Extract the (x, y) coordinate from the center of the cell holding the provided text.  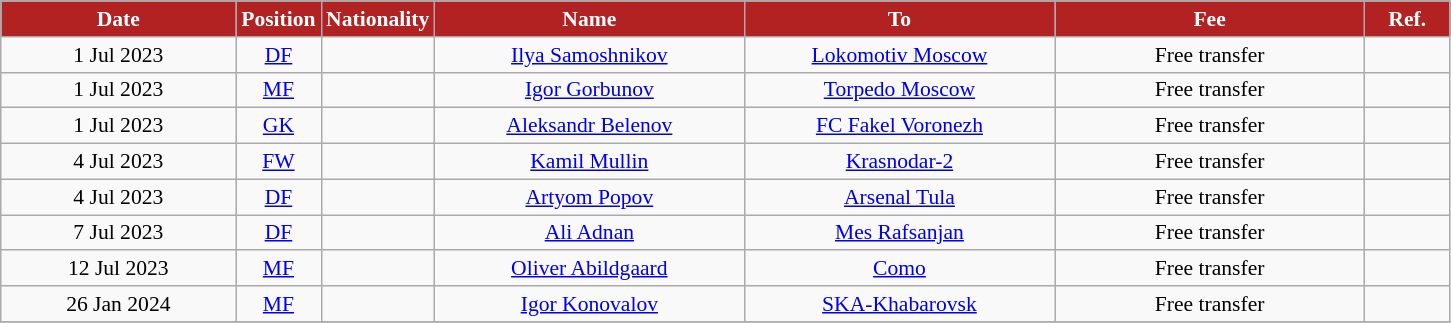
SKA-Khabarovsk (899, 304)
26 Jan 2024 (118, 304)
Torpedo Moscow (899, 90)
Ref. (1408, 19)
Date (118, 19)
Fee (1210, 19)
Arsenal Tula (899, 197)
7 Jul 2023 (118, 233)
FC Fakel Voronezh (899, 126)
Name (589, 19)
Igor Konovalov (589, 304)
Mes Rafsanjan (899, 233)
Krasnodar-2 (899, 162)
12 Jul 2023 (118, 269)
Lokomotiv Moscow (899, 55)
Como (899, 269)
Ali Adnan (589, 233)
Position (278, 19)
To (899, 19)
Nationality (378, 19)
Ilya Samoshnikov (589, 55)
Kamil Mullin (589, 162)
FW (278, 162)
Aleksandr Belenov (589, 126)
Oliver Abildgaard (589, 269)
Igor Gorbunov (589, 90)
GK (278, 126)
Artyom Popov (589, 197)
